From the cell containing the given text, extract its center point as [X, Y] coordinate. 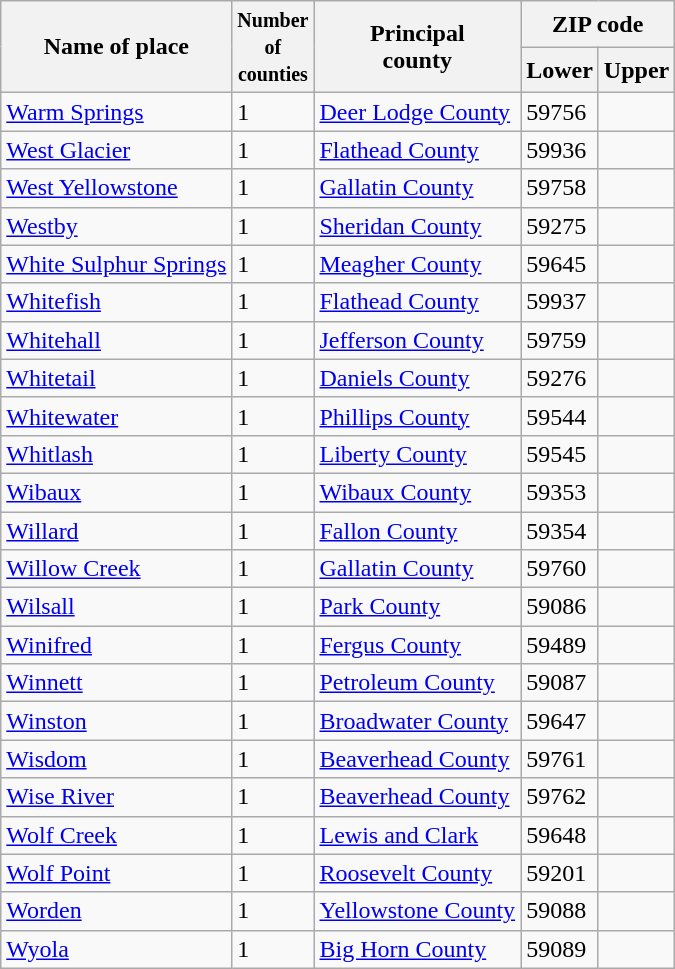
Lewis and Clark [418, 835]
59276 [560, 378]
Warm Springs [116, 112]
Liberty County [418, 454]
59645 [560, 264]
Wyola [116, 949]
59762 [560, 797]
Jefferson County [418, 340]
59201 [560, 873]
Lower [560, 70]
Roosevelt County [418, 873]
59089 [560, 949]
Daniels County [418, 378]
Number ofcounties [273, 47]
59937 [560, 302]
Deer Lodge County [418, 112]
Wolf Creek [116, 835]
Whitefish [116, 302]
Whitetail [116, 378]
Fallon County [418, 531]
Whitlash [116, 454]
59647 [560, 721]
Wolf Point [116, 873]
Principal county [418, 47]
Fergus County [418, 645]
Wise River [116, 797]
Whitehall [116, 340]
Wisdom [116, 759]
Park County [418, 607]
Meagher County [418, 264]
ZIP code [598, 24]
White Sulphur Springs [116, 264]
59087 [560, 683]
Winifred [116, 645]
59760 [560, 569]
59761 [560, 759]
59756 [560, 112]
59758 [560, 188]
59545 [560, 454]
59544 [560, 416]
Wilsall [116, 607]
59489 [560, 645]
59936 [560, 150]
59759 [560, 340]
Sheridan County [418, 226]
Yellowstone County [418, 911]
Upper [636, 70]
Wibaux County [418, 492]
59088 [560, 911]
59086 [560, 607]
West Glacier [116, 150]
Worden [116, 911]
Big Horn County [418, 949]
Whitewater [116, 416]
Willard [116, 531]
Wibaux [116, 492]
59648 [560, 835]
Winston [116, 721]
Name of place [116, 47]
59353 [560, 492]
59275 [560, 226]
Winnett [116, 683]
59354 [560, 531]
Westby [116, 226]
Broadwater County [418, 721]
Willow Creek [116, 569]
Petroleum County [418, 683]
Phillips County [418, 416]
West Yellowstone [116, 188]
